Return the [X, Y] coordinate for the center point of the cell that contains the specified text.  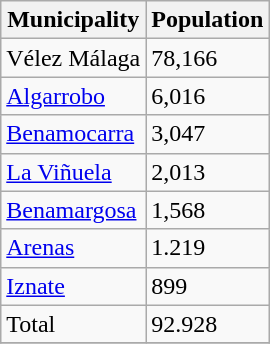
92.928 [208, 324]
3,047 [208, 134]
2,013 [208, 172]
6,016 [208, 96]
Total [74, 324]
Iznate [74, 286]
Municipality [74, 20]
Vélez Málaga [74, 58]
Arenas [74, 248]
78,166 [208, 58]
Benamocarra [74, 134]
Algarrobo [74, 96]
1,568 [208, 210]
899 [208, 286]
1.219 [208, 248]
Benamargosa [74, 210]
Population [208, 20]
La Viñuela [74, 172]
